Return (x, y) of the center of cell containing provided text 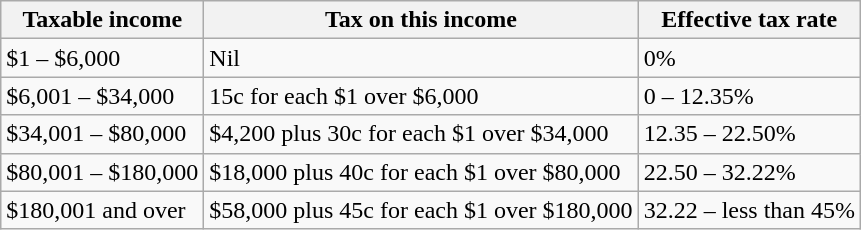
0 – 12.35% (749, 96)
$18,000 plus 40c for each $1 over $80,000 (421, 172)
$6,001 – $34,000 (102, 96)
$1 – $6,000 (102, 58)
22.50 – 32.22% (749, 172)
32.22 – less than 45% (749, 210)
$4,200 plus 30c for each $1 over $34,000 (421, 134)
$58,000 plus 45c for each $1 over $180,000 (421, 210)
0% (749, 58)
$180,001 and over (102, 210)
$34,001 – $80,000 (102, 134)
15c for each $1 over $6,000 (421, 96)
Tax on this income (421, 20)
$80,001 – $180,000 (102, 172)
12.35 – 22.50% (749, 134)
Nil (421, 58)
Effective tax rate (749, 20)
Taxable income (102, 20)
